Determine the [X, Y] coordinate at the center of the cell enclosing the given text.  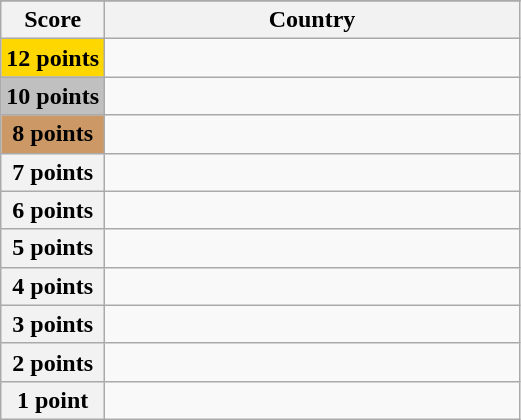
6 points [53, 210]
7 points [53, 172]
Score [53, 20]
3 points [53, 324]
1 point [53, 400]
10 points [53, 96]
4 points [53, 286]
Country [312, 20]
5 points [53, 248]
8 points [53, 134]
12 points [53, 58]
2 points [53, 362]
